Return the (X, Y) coordinate for the center point of the cell that contains the specified text.  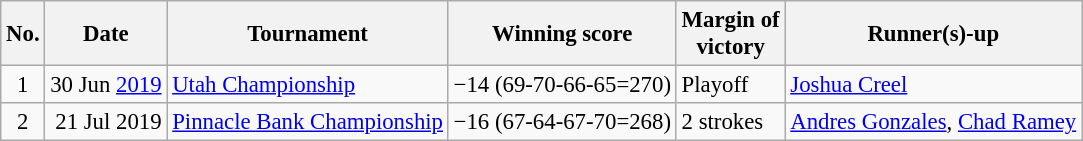
Andres Gonzales, Chad Ramey (934, 122)
2 strokes (730, 122)
Margin ofvictory (730, 34)
−14 (69-70-66-65=270) (562, 85)
21 Jul 2019 (106, 122)
30 Jun 2019 (106, 85)
Playoff (730, 85)
2 (23, 122)
Winning score (562, 34)
Tournament (308, 34)
Date (106, 34)
−16 (67-64-67-70=268) (562, 122)
Runner(s)-up (934, 34)
1 (23, 85)
Utah Championship (308, 85)
No. (23, 34)
Pinnacle Bank Championship (308, 122)
Joshua Creel (934, 85)
